Detect which cell encompasses the target text, then output its (x, y) center coordinate. 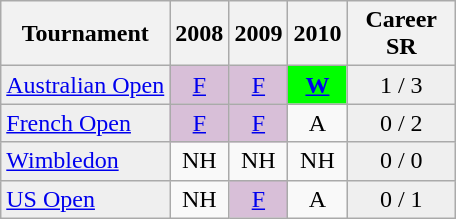
0 / 2 (402, 123)
1 / 3 (402, 85)
Australian Open (86, 85)
US Open (86, 199)
Wimbledon (86, 161)
Career SR (402, 34)
0 / 1 (402, 199)
W (318, 85)
French Open (86, 123)
2010 (318, 34)
2009 (258, 34)
Tournament (86, 34)
2008 (200, 34)
0 / 0 (402, 161)
